Capture the cell that displays the provided text and extract its (X, Y) central coordinate. 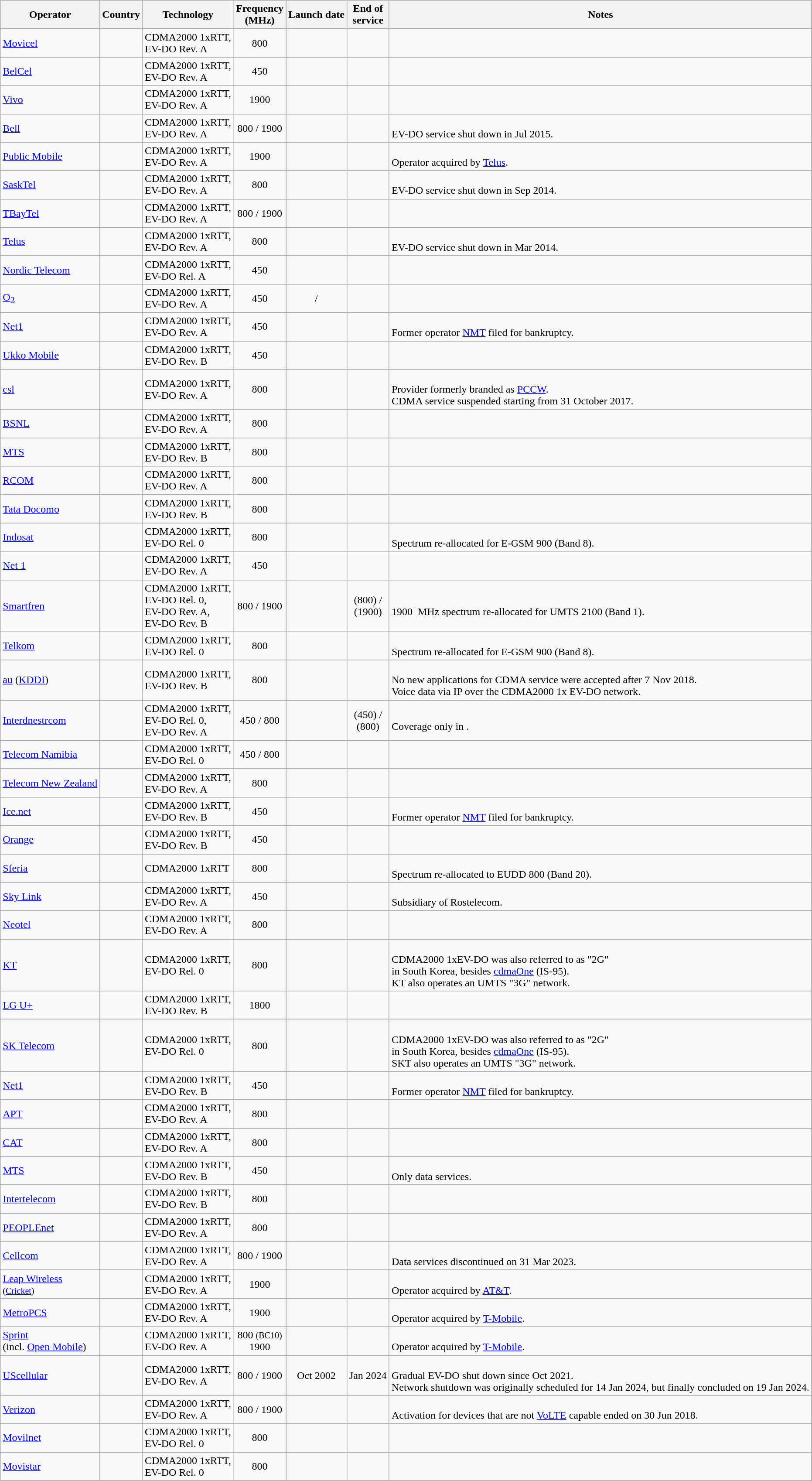
Ukko Mobile (50, 355)
/ (317, 298)
No new applications for CDMA service were accepted after 7 Nov 2018.Voice data via IP over the CDMA2000 1x EV-DO network. (600, 680)
Sprint(incl. Open Mobile) (50, 1341)
Vivo (50, 99)
Intertelecom (50, 1199)
Telus (50, 242)
MetroPCS (50, 1312)
Launch date (317, 15)
End ofservice (368, 15)
CDMA2000 1xRTT,EV-DO Rel. 0,EV-DO Rev. A,EV-DO Rev. B (188, 605)
Interdnestrcom (50, 720)
CDMA2000 1xRTT (188, 868)
Provider formerly branded as PCCW.CDMA service suspended starting from 31 October 2017. (600, 390)
Subsidiary of Rostelecom. (600, 897)
Movicel (50, 43)
1800 (260, 1005)
EV-DO service shut down in Mar 2014. (600, 242)
Only data services. (600, 1171)
Notes (600, 15)
BelCel (50, 72)
(800) / (1900) (368, 605)
Verizon (50, 1410)
Net 1 (50, 565)
LG U+ (50, 1005)
Activation for devices that are not VoLTE capable ended on 30 Jun 2018. (600, 1410)
Movistar (50, 1467)
O2 (50, 298)
Data services discontinued on 31 Mar 2023. (600, 1255)
Tata Docomo (50, 509)
Country (121, 15)
Telkom (50, 646)
CDMA2000 1xRTT,EV-DO Rel. 0,EV-DO Rev. A (188, 720)
Sferia (50, 868)
1900 MHz spectrum re-allocated for UMTS 2100 (Band 1). (600, 605)
Spectrum re-allocated to EUDD 800 (Band 20). (600, 868)
Telecom New Zealand (50, 783)
Leap Wireless(Cricket) (50, 1284)
Gradual EV-DO shut down since Oct 2021.Network shutdown was originally scheduled for 14 Jan 2024, but finally concluded on 19 Jan 2024. (600, 1375)
EV-DO service shut down in Sep 2014. (600, 185)
SaskTel (50, 185)
CDMA2000 1xEV-DO was also referred to as "2G"in South Korea, besides cdmaOne (IS-95).KT also operates an UMTS "3G" network. (600, 965)
Indosat (50, 537)
Ice.net (50, 811)
Nordic Telecom (50, 270)
EV-DO service shut down in Jul 2015. (600, 128)
Smartfren (50, 605)
Technology (188, 15)
Movilnet (50, 1438)
csl (50, 390)
Oct 2002 (317, 1375)
KT (50, 965)
800 (BC10)1900 (260, 1341)
CDMA2000 1xRTT,EV-DO Rel. A (188, 270)
CAT (50, 1142)
Operator acquired by AT&T. (600, 1284)
Operator acquired by Telus. (600, 156)
Frequency(MHz) (260, 15)
RCOM (50, 481)
UScellular (50, 1375)
BSNL (50, 424)
Neotel (50, 925)
Jan 2024 (368, 1375)
Telecom Namibia (50, 755)
APT (50, 1114)
CDMA2000 1xEV-DO was also referred to as "2G"in South Korea, besides cdmaOne (IS-95).SKT also operates an UMTS "3G" network. (600, 1045)
au (KDDI) (50, 680)
Sky Link (50, 897)
SK Telecom (50, 1045)
Orange (50, 839)
Cellcom (50, 1255)
TBayTel (50, 213)
PEOPLEnet (50, 1228)
Operator (50, 15)
Coverage only in . (600, 720)
Public Mobile (50, 156)
(450) / (800) (368, 720)
Bell (50, 128)
